Pinpoint the cell where the given text exists, returning its (X, Y) midpoint coordinate. 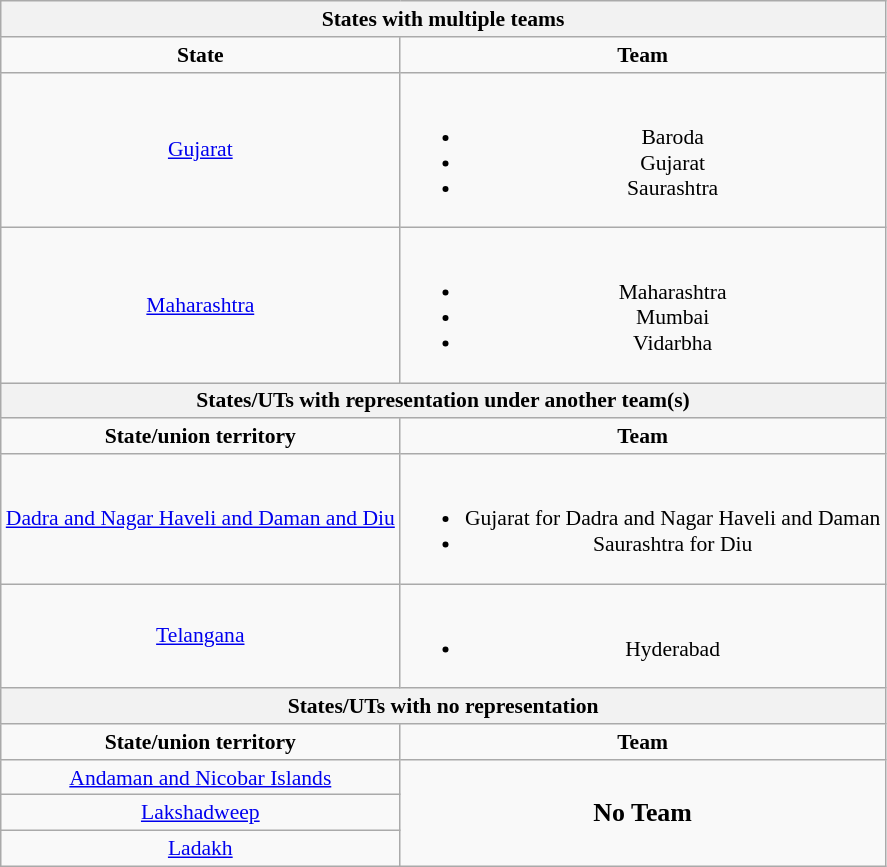
Gujarat (200, 150)
Andaman and Nicobar Islands (200, 777)
States/UTs with no representation (444, 706)
Dadra and Nagar Haveli and Daman and Diu (200, 519)
MaharashtraMumbaiVidarbha (642, 304)
No Team (642, 812)
States with multiple teams (444, 19)
States/UTs with representation under another team(s) (444, 401)
Gujarat for Dadra and Nagar Haveli and DamanSaurashtra for Diu (642, 519)
BarodaGujaratSaurashtra (642, 150)
Maharashtra (200, 304)
Ladakh (200, 848)
Telangana (200, 636)
Lakshadweep (200, 813)
Hyderabad (642, 636)
State (200, 54)
